Return [X, Y] of the center of cell containing provided text 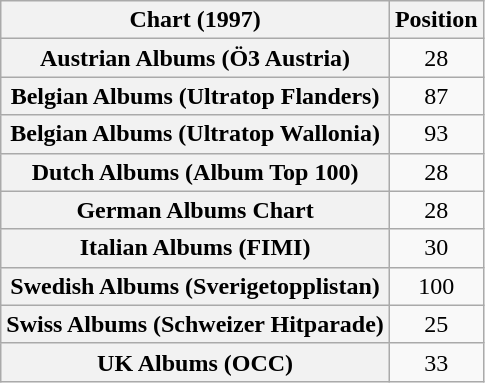
100 [436, 286]
Chart (1997) [196, 20]
Position [436, 20]
Dutch Albums (Album Top 100) [196, 172]
87 [436, 96]
25 [436, 324]
Belgian Albums (Ultratop Flanders) [196, 96]
UK Albums (OCC) [196, 362]
German Albums Chart [196, 210]
33 [436, 362]
Austrian Albums (Ö3 Austria) [196, 58]
30 [436, 248]
Belgian Albums (Ultratop Wallonia) [196, 134]
Italian Albums (FIMI) [196, 248]
Swiss Albums (Schweizer Hitparade) [196, 324]
Swedish Albums (Sverigetopplistan) [196, 286]
93 [436, 134]
